Capture the cell that displays the provided text and extract its [X, Y] central coordinate. 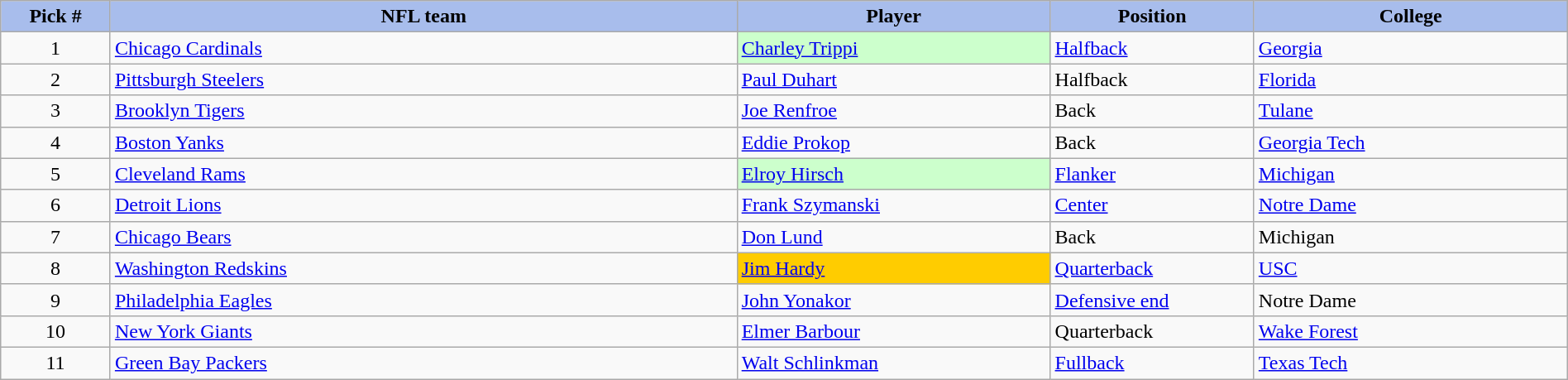
Brooklyn Tigers [423, 111]
Position [1152, 17]
Pick # [56, 17]
1 [56, 48]
Green Bay Packers [423, 363]
Flanker [1152, 174]
Washington Redskins [423, 268]
5 [56, 174]
College [1411, 17]
4 [56, 142]
9 [56, 300]
Boston Yanks [423, 142]
6 [56, 205]
Florida [1411, 79]
3 [56, 111]
Fullback [1152, 363]
Georgia Tech [1411, 142]
Don Lund [893, 237]
Defensive end [1152, 300]
Wake Forest [1411, 331]
Charley Trippi [893, 48]
Tulane [1411, 111]
Player [893, 17]
Detroit Lions [423, 205]
New York Giants [423, 331]
10 [56, 331]
8 [56, 268]
Walt Schlinkman [893, 363]
Elmer Barbour [893, 331]
Joe Renfroe [893, 111]
Chicago Bears [423, 237]
2 [56, 79]
Frank Szymanski [893, 205]
USC [1411, 268]
Eddie Prokop [893, 142]
Paul Duhart [893, 79]
11 [56, 363]
Cleveland Rams [423, 174]
Pittsburgh Steelers [423, 79]
Texas Tech [1411, 363]
Center [1152, 205]
Jim Hardy [893, 268]
Georgia [1411, 48]
Chicago Cardinals [423, 48]
7 [56, 237]
John Yonakor [893, 300]
NFL team [423, 17]
Philadelphia Eagles [423, 300]
Elroy Hirsch [893, 174]
